Pinpoint the cell where the given text exists, returning its [X, Y] midpoint coordinate. 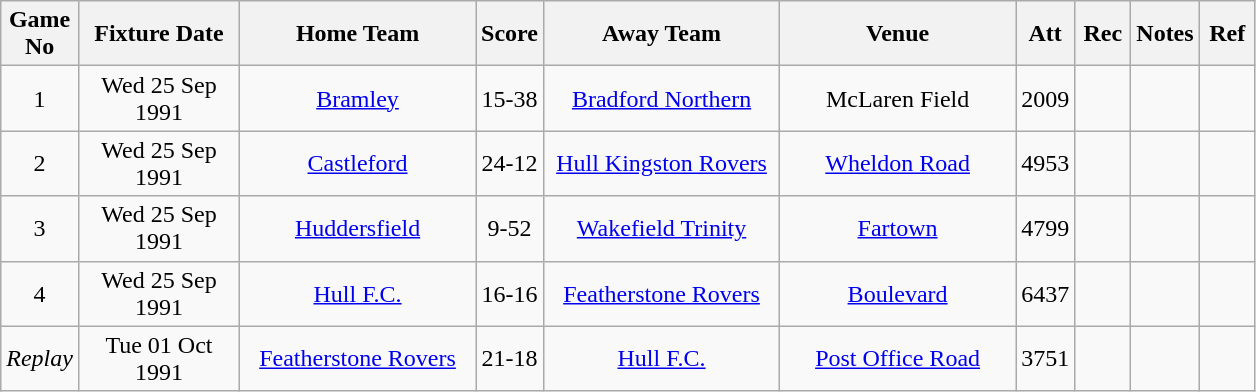
21-18 [510, 358]
Replay [40, 358]
Tue 01 Oct 1991 [158, 358]
Bradford Northern [662, 98]
McLaren Field [898, 98]
Wakefield Trinity [662, 228]
15-38 [510, 98]
9-52 [510, 228]
Post Office Road [898, 358]
Score [510, 34]
16-16 [510, 294]
Ref [1227, 34]
Boulevard [898, 294]
Huddersfield [358, 228]
4953 [1046, 164]
24-12 [510, 164]
Hull Kingston Rovers [662, 164]
4799 [1046, 228]
Home Team [358, 34]
Notes [1165, 34]
3751 [1046, 358]
2009 [1046, 98]
Away Team [662, 34]
Rec [1103, 34]
Venue [898, 34]
4 [40, 294]
Fixture Date [158, 34]
Bramley [358, 98]
Att [1046, 34]
6437 [1046, 294]
2 [40, 164]
1 [40, 98]
Castleford [358, 164]
3 [40, 228]
Game No [40, 34]
Wheldon Road [898, 164]
Fartown [898, 228]
